Scan for the cell matching the given text and deliver its (x, y) coordinate at center. 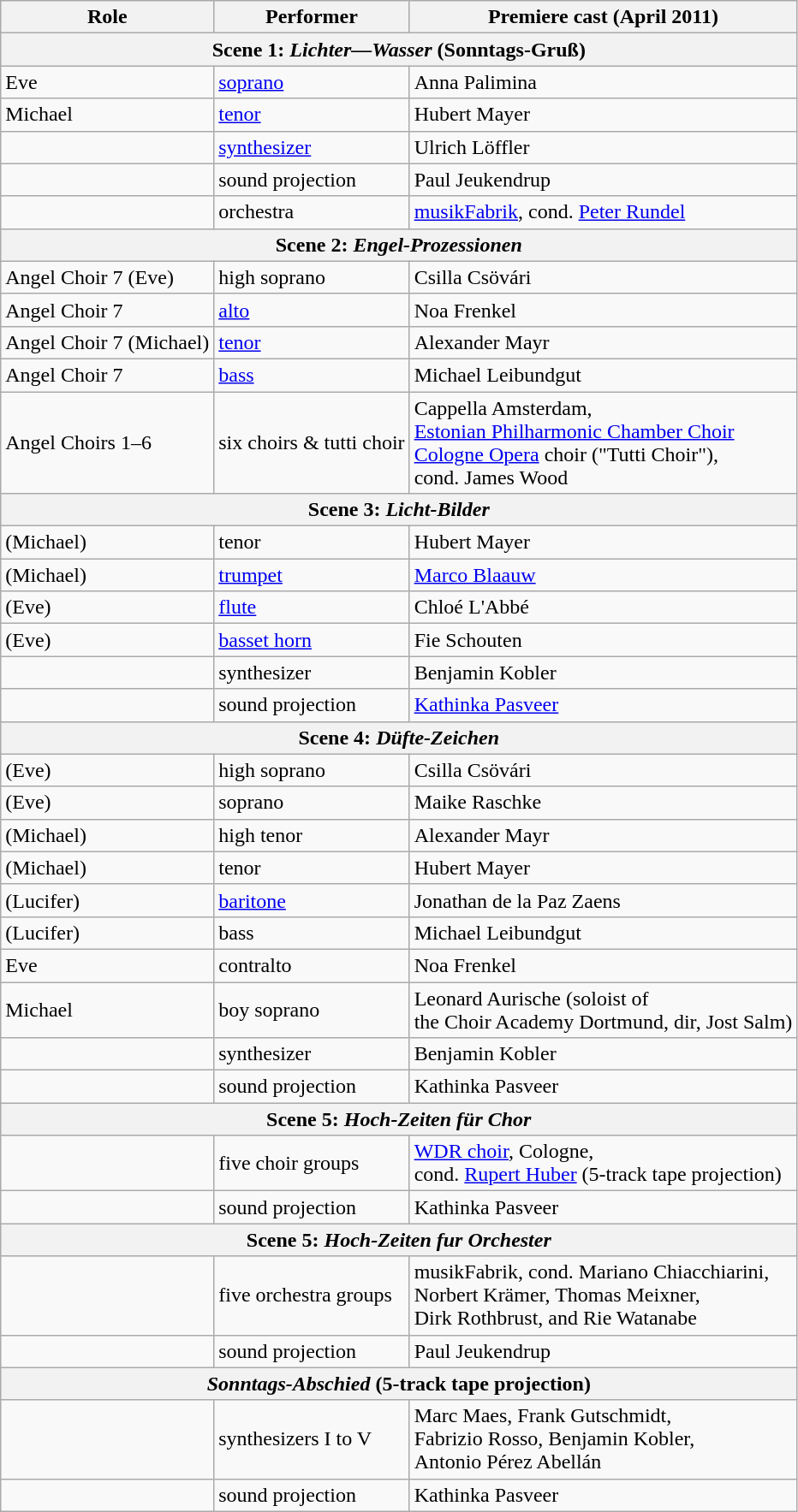
Maike Raschke (603, 803)
Marco Blaauw (603, 575)
Angel Choirs 1–6 (108, 443)
Fie Schouten (603, 640)
Performer (312, 17)
six choirs & tutti choir (312, 443)
trumpet (312, 575)
high tenor (312, 835)
contralto (312, 965)
WDR choir, Cologne,cond. Rupert Huber (5-track tape projection) (603, 1164)
synthesizers I to V (312, 1439)
Jonathan de la Paz Zaens (603, 900)
boy soprano (312, 1010)
musikFabrik, cond. Peter Rundel (603, 212)
baritone (312, 900)
Chloé L'Abbé (603, 608)
Cappella Amsterdam,Estonian Philharmonic Chamber Choir Cologne Opera choir ("Tutti Choir"),cond. James Wood (603, 443)
Marc Maes, Frank Gutschmidt, Fabrizio Rosso, Benjamin Kobler, Antonio Pérez Abellán (603, 1439)
Scene 3: Licht-Bilder (399, 510)
basset horn (312, 640)
Scene 4: Düfte-Zeichen (399, 738)
Angel Choir 7 (Michael) (108, 342)
musikFabrik, cond. Mariano Chiacchiarini, Norbert Krämer, Thomas Meixner, Dirk Rothbrust, and Rie Watanabe (603, 1296)
five orchestra groups (312, 1296)
orchestra (312, 212)
Role (108, 17)
flute (312, 608)
alto (312, 310)
Scene 2: Engel-Prozessionen (399, 245)
Anna Palimina (603, 82)
Leonard Aurische (soloist of the Choir Academy Dortmund, dir, Jost Salm) (603, 1010)
Scene 5: Hoch-Zeiten für Chor (399, 1119)
Angel Choir 7 (Eve) (108, 277)
Sonntags-Abschied (5-track tape projection) (399, 1384)
Ulrich Löffler (603, 147)
Scene 1: Lichter—Wasser (Sonntags-Gruß) (399, 50)
five choir groups (312, 1164)
Scene 5: Hoch-Zeiten fur Orchester (399, 1240)
Premiere cast (April 2011) (603, 17)
